Provide the (X, Y) coordinate of the cell's center where the given text is located.  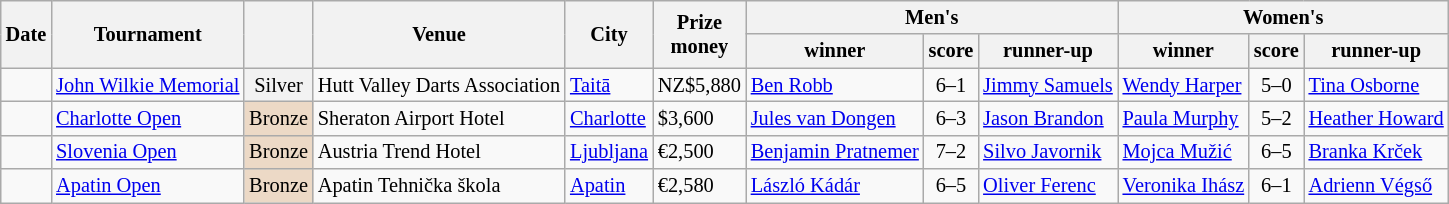
€2,580 (700, 186)
Sheraton Airport Hotel (439, 118)
Prizemoney (700, 34)
John Wilkie Memorial (148, 85)
Apatin Tehnička škola (439, 186)
5–0 (1276, 85)
Ben Robb (835, 85)
Ljubljana (609, 152)
Jason Brandon (1048, 118)
Paula Murphy (1184, 118)
Charlotte (609, 118)
Austria Trend Hotel (439, 152)
Slovenia Open (148, 152)
$3,600 (700, 118)
Men's (932, 17)
City (609, 34)
Date (26, 34)
Silvo Javornik (1048, 152)
NZ$5,880 (700, 85)
Branka Krček (1376, 152)
Apatin Open (148, 186)
€2,500 (700, 152)
Jimmy Samuels (1048, 85)
Apatin (609, 186)
Mojca Mužić (1184, 152)
Wendy Harper (1184, 85)
6–3 (952, 118)
Tina Osborne (1376, 85)
Taitā (609, 85)
Charlotte Open (148, 118)
5–2 (1276, 118)
Heather Howard (1376, 118)
Venue (439, 34)
László Kádár (835, 186)
Adrienn Végső (1376, 186)
Hutt Valley Darts Association (439, 85)
7–2 (952, 152)
Women's (1284, 17)
Jules van Dongen (835, 118)
Veronika Ihász (1184, 186)
Silver (278, 85)
Oliver Ferenc (1048, 186)
Tournament (148, 34)
Benjamin Pratnemer (835, 152)
